Provide the (X, Y) coordinate of the cell's center where the given text is located.  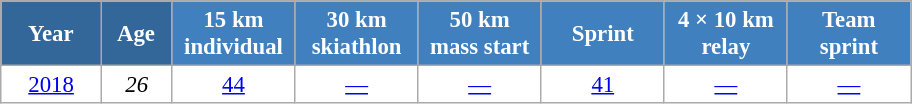
Team sprint (848, 34)
41 (602, 85)
Sprint (602, 34)
15 km individual (234, 34)
Year (52, 34)
30 km skiathlon (356, 34)
26 (136, 85)
44 (234, 85)
2018 (52, 85)
Age (136, 34)
4 × 10 km relay (726, 34)
50 km mass start (480, 34)
